Scan for the cell matching the given text and deliver its (X, Y) coordinate at center. 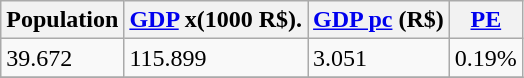
0.19% (486, 58)
115.899 (216, 58)
Population (62, 20)
3.051 (379, 58)
39.672 (62, 58)
GDP pc (R$) (379, 20)
GDP x(1000 R$). (216, 20)
PE (486, 20)
